Scan for the cell matching the given text and deliver its [x, y] coordinate at center. 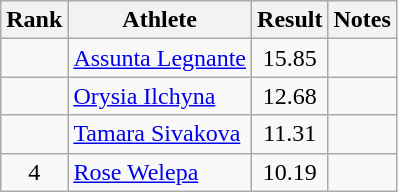
Tamara Sivakova [160, 134]
Athlete [160, 20]
Rank [34, 20]
Orysia Ilchyna [160, 96]
4 [34, 172]
12.68 [290, 96]
Rose Welepa [160, 172]
15.85 [290, 58]
Notes [362, 20]
Assunta Legnante [160, 58]
10.19 [290, 172]
Result [290, 20]
11.31 [290, 134]
